Locate the cell with the specified text and output its (X, Y) center coordinate. 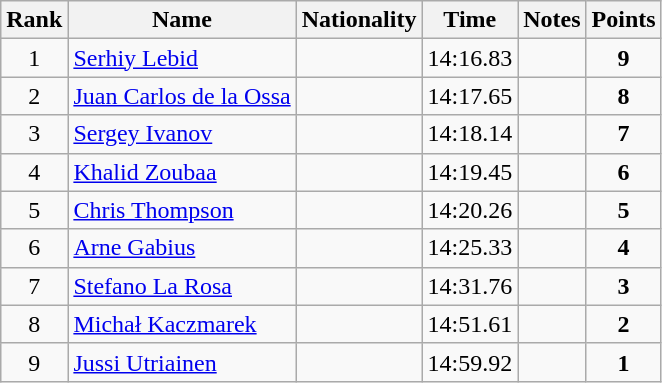
Juan Carlos de la Ossa (182, 96)
Sergey Ivanov (182, 134)
Chris Thompson (182, 210)
Michał Kaczmarek (182, 324)
Khalid Zoubaa (182, 172)
Serhiy Lebid (182, 58)
Notes (552, 20)
Time (470, 20)
14:31.76 (470, 286)
14:20.26 (470, 210)
14:51.61 (470, 324)
14:59.92 (470, 362)
14:25.33 (470, 248)
Rank (34, 20)
Arne Gabius (182, 248)
Nationality (359, 20)
Jussi Utriainen (182, 362)
14:17.65 (470, 96)
14:19.45 (470, 172)
14:18.14 (470, 134)
14:16.83 (470, 58)
Name (182, 20)
Stefano La Rosa (182, 286)
Points (624, 20)
